Extract the [X, Y] coordinate from the center of the cell holding the provided text.  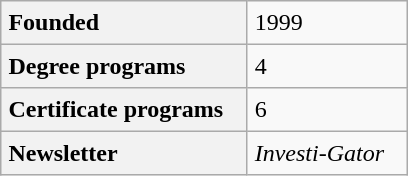
Investi-Gator [326, 153]
Degree programs [123, 66]
Newsletter [123, 153]
1999 [326, 23]
Founded [123, 23]
6 [326, 110]
Certificate programs [123, 110]
4 [326, 66]
